Search for the cell housing the specified text and yield its [X, Y] center coordinate. 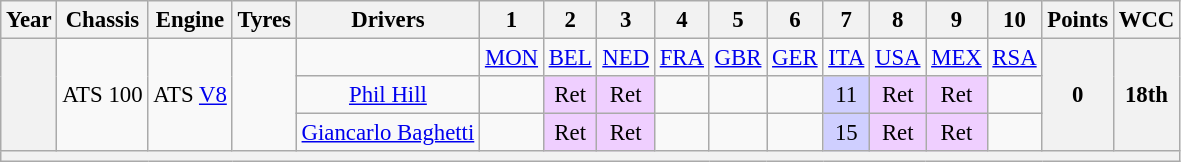
Engine [190, 20]
6 [795, 20]
Year [29, 20]
MON [512, 58]
15 [846, 133]
1 [512, 20]
18th [1146, 96]
GER [795, 58]
RSA [1014, 58]
2 [570, 20]
FRA [682, 58]
USA [898, 58]
8 [898, 20]
Phil Hill [388, 95]
WCC [1146, 20]
ITA [846, 58]
Chassis [102, 20]
10 [1014, 20]
3 [626, 20]
Giancarlo Baghetti [388, 133]
5 [738, 20]
GBR [738, 58]
MEX [956, 58]
7 [846, 20]
Drivers [388, 20]
ATS V8 [190, 96]
NED [626, 58]
11 [846, 95]
9 [956, 20]
0 [1078, 96]
BEL [570, 58]
4 [682, 20]
Points [1078, 20]
Tyres [264, 20]
ATS 100 [102, 96]
